Capture the cell that displays the provided text and extract its [X, Y] central coordinate. 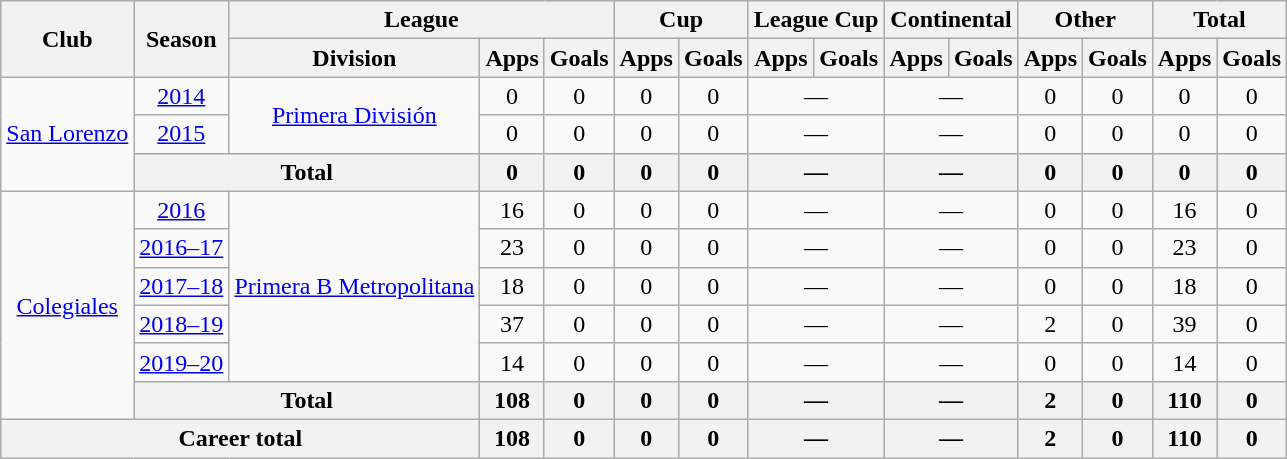
39 [1184, 324]
Division [354, 58]
2016–17 [182, 248]
Colegiales [68, 305]
Career total [240, 438]
League Cup [816, 20]
Cup [681, 20]
Continental [951, 20]
2018–19 [182, 324]
2016 [182, 210]
Club [68, 39]
Primera B Metropolitana [354, 286]
2014 [182, 96]
2017–18 [182, 286]
League [422, 20]
Primera División [354, 115]
Other [1085, 20]
San Lorenzo [68, 134]
2015 [182, 134]
Season [182, 39]
37 [512, 324]
2019–20 [182, 362]
